Pinpoint the cell where the given text exists, returning its (x, y) midpoint coordinate. 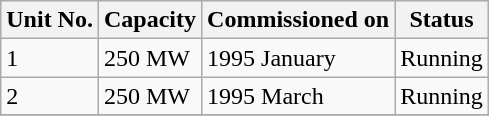
Capacity (150, 20)
Unit No. (50, 20)
Commissioned on (298, 20)
2 (50, 96)
1995 January (298, 58)
1 (50, 58)
Status (442, 20)
1995 March (298, 96)
